Locate the cell with the specified text and output its [X, Y] center coordinate. 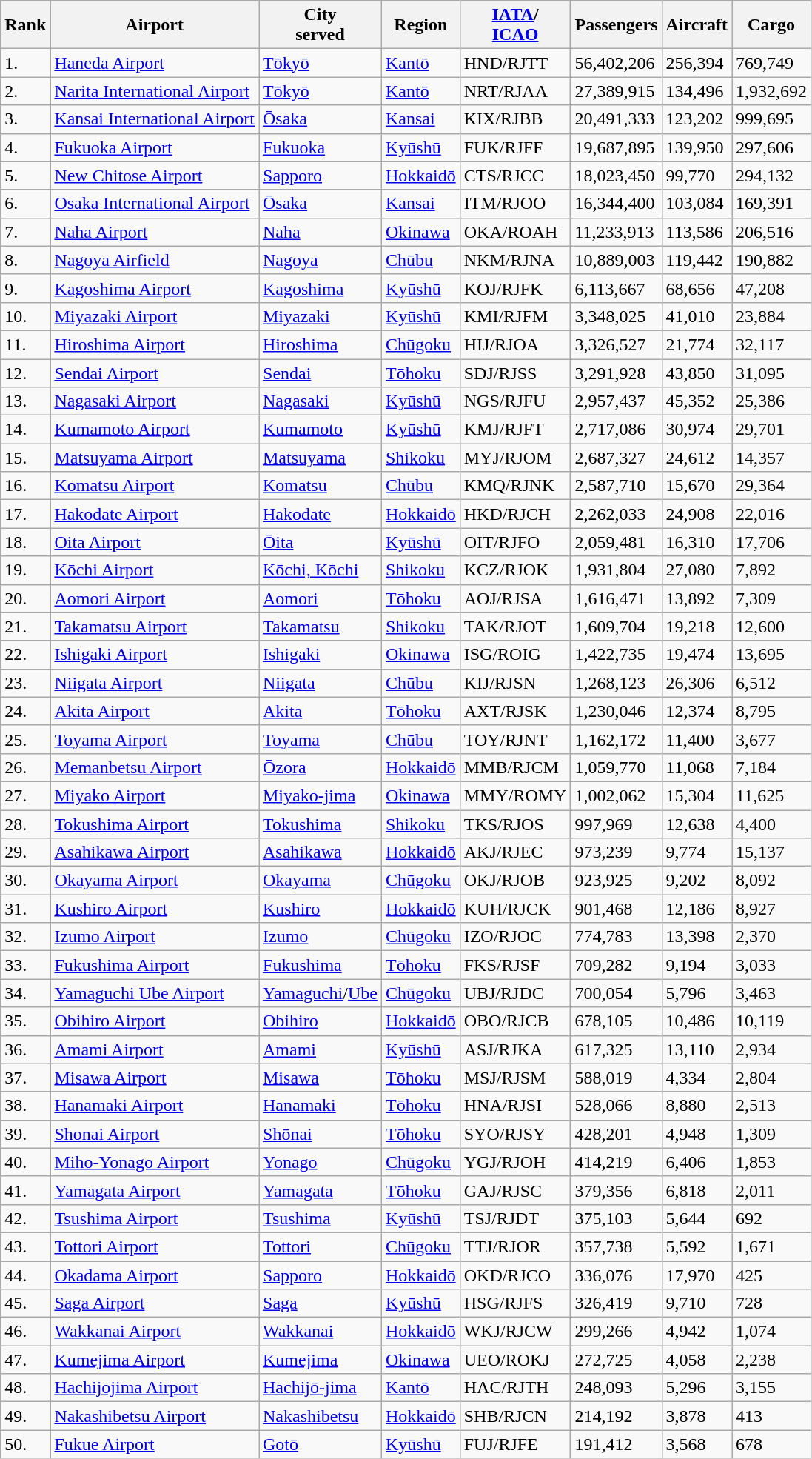
6,818 [697, 1190]
Hakodate [321, 514]
Saga Airport [155, 1303]
1,609,704 [616, 627]
428,201 [616, 1134]
KMQ/RJNK [515, 486]
4,400 [771, 824]
Kōchi Airport [155, 570]
Tokushima [321, 824]
3,326,527 [616, 344]
Fukushima [321, 965]
13,398 [697, 937]
Kushiro [321, 909]
43,850 [697, 373]
2. [25, 91]
8,927 [771, 909]
33. [25, 965]
27,080 [697, 570]
24,908 [697, 514]
Osaka International Airport [155, 204]
9,194 [697, 965]
Asahikawa [321, 852]
Amami Airport [155, 1049]
2,717,086 [616, 430]
19,474 [697, 655]
206,516 [771, 232]
Izumo Airport [155, 937]
Gotō [321, 1444]
336,076 [616, 1275]
297,606 [771, 147]
113,586 [697, 232]
Matsuyama Airport [155, 458]
Matsuyama [321, 458]
1,002,062 [616, 795]
1,422,735 [616, 655]
11,625 [771, 795]
45. [25, 1303]
17,706 [771, 542]
17,970 [697, 1275]
Yamagata [321, 1190]
Ōzora [321, 767]
19. [25, 570]
Hachijō-jima [321, 1388]
UEO/ROKJ [515, 1360]
2,370 [771, 937]
Nagoya Airfield [155, 260]
14. [25, 430]
29,701 [771, 430]
4,942 [697, 1332]
3,033 [771, 965]
CTS/RJCC [515, 176]
Wakkanai Airport [155, 1332]
248,093 [616, 1388]
2,238 [771, 1360]
Toyama Airport [155, 739]
139,950 [697, 147]
973,239 [616, 852]
4. [25, 147]
Yamaguchi Ube Airport [155, 993]
OKJ/RJOB [515, 881]
Shonai Airport [155, 1134]
MMY/ROMY [515, 795]
FUK/RJFF [515, 147]
123,202 [697, 119]
26,306 [697, 683]
Obihiro Airport [155, 1021]
2,059,481 [616, 542]
12,374 [697, 711]
31. [25, 909]
6. [25, 204]
40. [25, 1162]
617,325 [616, 1049]
5,796 [697, 993]
169,391 [771, 204]
17. [25, 514]
TKS/RJOS [515, 824]
999,695 [771, 119]
50. [25, 1444]
22,016 [771, 514]
10,486 [697, 1021]
46. [25, 1332]
Yonago [321, 1162]
68,656 [697, 288]
25,386 [771, 401]
Airport [155, 25]
Aomori Airport [155, 598]
SDJ/RJSS [515, 373]
25. [25, 739]
SHB/RJCN [515, 1416]
Miyazaki Airport [155, 316]
HSG/RJFS [515, 1303]
326,419 [616, 1303]
12,638 [697, 824]
1. [25, 63]
Ishigaki [321, 655]
Miyazaki [321, 316]
Saga [321, 1303]
Fukuoka [321, 147]
UBJ/RJDC [515, 993]
11. [25, 344]
21,774 [697, 344]
WKJ/RJCW [515, 1332]
134,496 [697, 91]
Kumejima [321, 1360]
OIT/RJFO [515, 542]
ASJ/RJKA [515, 1049]
5,644 [697, 1218]
103,084 [697, 204]
8,092 [771, 881]
375,103 [616, 1218]
Miyako Airport [155, 795]
2,804 [771, 1078]
Okadama Airport [155, 1275]
Shōnai [321, 1134]
Okayama [321, 881]
2,934 [771, 1049]
16,310 [697, 542]
3,348,025 [616, 316]
10,119 [771, 1021]
AXT/RJSK [515, 711]
Izumo [321, 937]
Komatsu Airport [155, 486]
45,352 [697, 401]
Okayama Airport [155, 881]
11,068 [697, 767]
Fukue Airport [155, 1444]
43. [25, 1246]
425 [771, 1275]
KMI/RJFM [515, 316]
413 [771, 1416]
NRT/RJAA [515, 91]
272,725 [616, 1360]
47. [25, 1360]
214,192 [616, 1416]
Sendai Airport [155, 373]
901,468 [616, 909]
15,137 [771, 852]
Hiroshima [321, 344]
1,059,770 [616, 767]
29. [25, 852]
19,218 [697, 627]
Yamagata Airport [155, 1190]
923,925 [616, 881]
42. [25, 1218]
OKD/RJCO [515, 1275]
Kagoshima [321, 288]
Aircraft [697, 25]
22. [25, 655]
41. [25, 1190]
728 [771, 1303]
47,208 [771, 288]
FUJ/RJFE [515, 1444]
OBO/RJCB [515, 1021]
2,011 [771, 1190]
1,162,172 [616, 739]
Toyama [321, 739]
Hachijojima Airport [155, 1388]
Rank [25, 25]
11,233,913 [616, 232]
Kōchi, Kōchi [321, 570]
KMJ/RJFT [515, 430]
29,364 [771, 486]
Nakashibetsu Airport [155, 1416]
Kushiro Airport [155, 909]
Hiroshima Airport [155, 344]
3,878 [697, 1416]
HNA/RJSI [515, 1106]
119,442 [697, 260]
YGJ/RJOH [515, 1162]
Misawa Airport [155, 1078]
Cityserved [321, 25]
38. [25, 1106]
SYO/RJSY [515, 1134]
AOJ/RJSA [515, 598]
Kagoshima Airport [155, 288]
13,695 [771, 655]
GAJ/RJSC [515, 1190]
Nagasaki Airport [155, 401]
KIX/RJBB [515, 119]
8. [25, 260]
Tottori Airport [155, 1246]
NGS/RJFU [515, 401]
Hanamaki Airport [155, 1106]
27. [25, 795]
256,394 [697, 63]
Niigata [321, 683]
Cargo [771, 25]
TAK/RJOT [515, 627]
Fukuoka Airport [155, 147]
3,291,928 [616, 373]
AKJ/RJEC [515, 852]
Amami [321, 1049]
27,389,915 [616, 91]
24. [25, 711]
Yamaguchi/Ube [321, 993]
Tottori [321, 1246]
OKA/ROAH [515, 232]
13,110 [697, 1049]
HKD/RJCH [515, 514]
9. [25, 288]
TTJ/RJOR [515, 1246]
Naha Airport [155, 232]
2,587,710 [616, 486]
MMB/RJCM [515, 767]
Region [420, 25]
Nagoya [321, 260]
Niigata Airport [155, 683]
Nakashibetsu [321, 1416]
8,795 [771, 711]
11,400 [697, 739]
13,892 [697, 598]
21. [25, 627]
9,202 [697, 881]
2,957,437 [616, 401]
Miho-Yonago Airport [155, 1162]
HND/RJTT [515, 63]
Tsushima [321, 1218]
KUH/RJCK [515, 909]
39. [25, 1134]
18,023,450 [616, 176]
12,600 [771, 627]
294,132 [771, 176]
12,186 [697, 909]
Tokushima Airport [155, 824]
3,463 [771, 993]
48. [25, 1388]
678,105 [616, 1021]
35. [25, 1021]
528,066 [616, 1106]
30,974 [697, 430]
774,783 [616, 937]
Oita Airport [155, 542]
3,677 [771, 739]
Hakodate Airport [155, 514]
TOY/RJNT [515, 739]
299,266 [616, 1332]
Aomori [321, 598]
379,356 [616, 1190]
37. [25, 1078]
23,884 [771, 316]
2,513 [771, 1106]
7,892 [771, 570]
15,670 [697, 486]
30. [25, 881]
Takamatsu Airport [155, 627]
4,334 [697, 1078]
New Chitose Airport [155, 176]
Kumejima Airport [155, 1360]
20. [25, 598]
KOJ/RJFK [515, 288]
3. [25, 119]
Wakkanai [321, 1332]
Komatsu [321, 486]
23. [25, 683]
Ishigaki Airport [155, 655]
34. [25, 993]
KIJ/RJSN [515, 683]
32,117 [771, 344]
Hanamaki [321, 1106]
26. [25, 767]
6,512 [771, 683]
20,491,333 [616, 119]
3,155 [771, 1388]
Miyako-jima [321, 795]
Misawa [321, 1078]
32. [25, 937]
190,882 [771, 260]
Asahikawa Airport [155, 852]
24,612 [697, 458]
NKM/RJNA [515, 260]
14,357 [771, 458]
7,309 [771, 598]
2,262,033 [616, 514]
Memanbetsu Airport [155, 767]
16,344,400 [616, 204]
15,304 [697, 795]
678 [771, 1444]
3,568 [697, 1444]
Kansai International Airport [155, 119]
9,774 [697, 852]
19,687,895 [616, 147]
Nagasaki [321, 401]
7,184 [771, 767]
4,058 [697, 1360]
44. [25, 1275]
99,770 [697, 176]
28. [25, 824]
Kumamoto [321, 430]
13. [25, 401]
5. [25, 176]
10. [25, 316]
709,282 [616, 965]
1,074 [771, 1332]
191,412 [616, 1444]
ITM/RJOO [515, 204]
Naha [321, 232]
56,402,206 [616, 63]
HAC/RJTH [515, 1388]
IATA/ICAO [515, 25]
1,671 [771, 1246]
997,969 [616, 824]
414,219 [616, 1162]
Narita International Airport [155, 91]
1,931,804 [616, 570]
1,230,046 [616, 711]
IZO/RJOC [515, 937]
5,296 [697, 1388]
1,616,471 [616, 598]
TSJ/RJDT [515, 1218]
1,932,692 [771, 91]
357,738 [616, 1246]
588,019 [616, 1078]
18. [25, 542]
9,710 [697, 1303]
Tsushima Airport [155, 1218]
10,889,003 [616, 260]
7. [25, 232]
HIJ/RJOA [515, 344]
Fukushima Airport [155, 965]
Ōita [321, 542]
31,095 [771, 373]
41,010 [697, 316]
769,749 [771, 63]
36. [25, 1049]
700,054 [616, 993]
Passengers [616, 25]
692 [771, 1218]
1,309 [771, 1134]
Akita [321, 711]
MSJ/RJSM [515, 1078]
MYJ/RJOM [515, 458]
16. [25, 486]
Akita Airport [155, 711]
4,948 [697, 1134]
49. [25, 1416]
Obihiro [321, 1021]
5,592 [697, 1246]
8,880 [697, 1106]
6,113,667 [616, 288]
1,268,123 [616, 683]
Sendai [321, 373]
2,687,327 [616, 458]
Takamatsu [321, 627]
ISG/ROIG [515, 655]
FKS/RJSF [515, 965]
Haneda Airport [155, 63]
Kumamoto Airport [155, 430]
6,406 [697, 1162]
KCZ/RJOK [515, 570]
15. [25, 458]
12. [25, 373]
1,853 [771, 1162]
